Extract the (x, y) coordinate from the center of the cell holding the provided text.  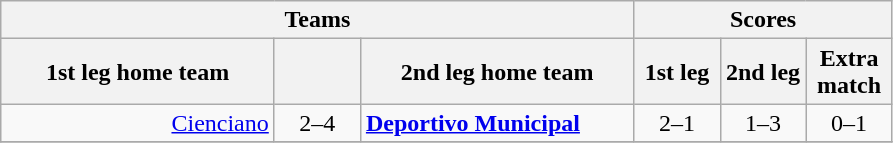
Extra match (849, 72)
2nd leg (763, 72)
Deportivo Municipal (497, 123)
1st leg (677, 72)
2nd leg home team (497, 72)
1st leg home team (138, 72)
Cienciano (138, 123)
1–3 (763, 123)
Scores (763, 20)
2–1 (677, 123)
Teams (318, 20)
0–1 (849, 123)
2–4 (317, 123)
